From the cell containing the given text, extract its center point as [X, Y] coordinate. 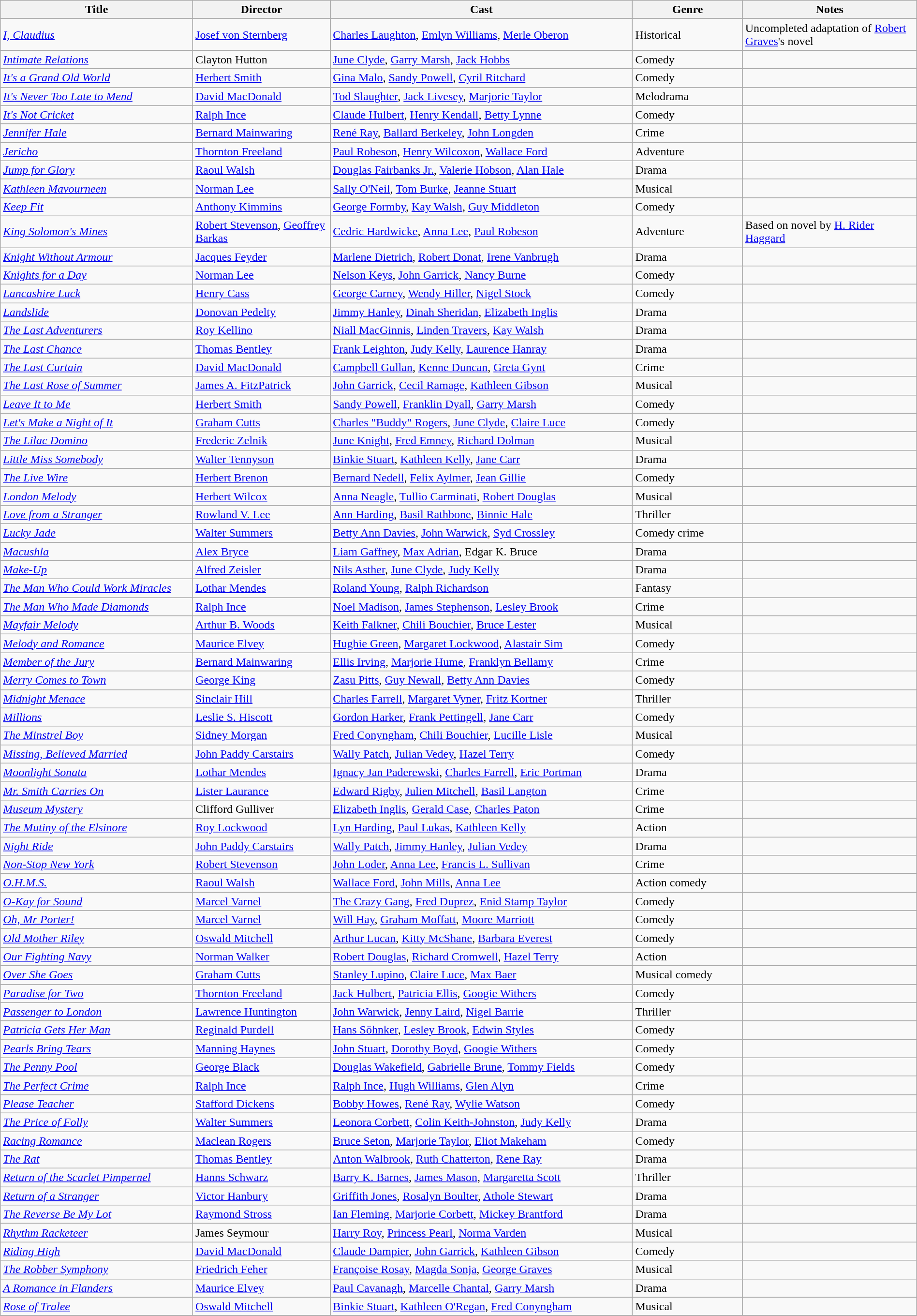
King Solomon's Mines [97, 231]
Françoise Rosay, Magda Sonja, George Graves [482, 1270]
Macushla [97, 551]
Frederic Zelnik [262, 441]
Frank Leighton, Judy Kelly, Laurence Hanray [482, 349]
Robert Stevenson, Geoffrey Barkas [262, 231]
Kathleen Mavourneen [97, 188]
Title [97, 10]
Make-Up [97, 570]
The Last Adventurers [97, 330]
Marlene Dietrich, Robert Donat, Irene Vanbrugh [482, 257]
Fantasy [688, 588]
Paradise for Two [97, 993]
Millions [97, 717]
George Black [262, 1067]
Gina Malo, Sandy Powell, Cyril Ritchard [482, 78]
Passenger to London [97, 1012]
Douglas Wakefield, Gabrielle Brune, Tommy Fields [482, 1067]
Over She Goes [97, 975]
Midnight Menace [97, 699]
Binkie Stuart, Kathleen Kelly, Jane Carr [482, 459]
Jacques Feyder [262, 257]
Lyn Harding, Paul Lukas, Kathleen Kelly [482, 827]
Ian Fleming, Marjorie Corbett, Mickey Brantford [482, 1214]
Leave It to Me [97, 404]
Henry Cass [262, 294]
Hans Söhnker, Lesley Brook, Edwin Styles [482, 1030]
Mayfair Melody [97, 625]
Tod Slaughter, Jack Livesey, Marjorie Taylor [482, 96]
George King [262, 680]
The Reverse Be My Lot [97, 1214]
The Man Who Made Diamonds [97, 607]
The Penny Pool [97, 1067]
Charles "Buddy" Rogers, June Clyde, Claire Luce [482, 422]
Return of the Scarlet Pimpernel [97, 1178]
Knights for a Day [97, 275]
Musical comedy [688, 975]
The Lilac Domino [97, 441]
Museum Mystery [97, 809]
Paul Cavanagh, Marcelle Chantal, Garry Marsh [482, 1288]
Uncompleted adaptation of Robert Graves's novel [829, 35]
Noel Madison, James Stephenson, Lesley Brook [482, 607]
Binkie Stuart, Kathleen O'Regan, Fred Conyngham [482, 1306]
Please Teacher [97, 1104]
I, Claudius [97, 35]
Director [262, 10]
Love from a Stranger [97, 514]
Zasu Pitts, Guy Newall, Betty Ann Davies [482, 680]
Return of a Stranger [97, 1196]
Will Hay, Graham Moffatt, Moore Marriott [482, 920]
Arthur B. Woods [262, 625]
Jimmy Hanley, Dinah Sheridan, Elizabeth Inglis [482, 312]
It's Never Too Late to Mend [97, 96]
Jump for Glory [97, 170]
Manning Haynes [262, 1048]
It's Not Cricket [97, 115]
Moonlight Sonata [97, 772]
Charles Laughton, Emlyn Williams, Merle Oberon [482, 35]
Niall MacGinnis, Linden Travers, Kay Walsh [482, 330]
Little Miss Somebody [97, 459]
Stafford Dickens [262, 1104]
The Man Who Could Work Miracles [97, 588]
Melody and Romance [97, 643]
Herbert Wilcox [262, 496]
Oh, Mr Porter! [97, 920]
Rowland V. Lee [262, 514]
Knight Without Armour [97, 257]
Ralph Ince, Hugh Williams, Glen Alyn [482, 1085]
The Last Chance [97, 349]
Claude Hulbert, Henry Kendall, Betty Lynne [482, 115]
René Ray, Ballard Berkeley, John Longden [482, 133]
Pearls Bring Tears [97, 1048]
Lister Laurance [262, 791]
The Last Curtain [97, 367]
Wallace Ford, John Mills, Anna Lee [482, 883]
Night Ride [97, 846]
Our Fighting Navy [97, 957]
Nils Asther, June Clyde, Judy Kelly [482, 570]
Raymond Stross [262, 1214]
A Romance in Flanders [97, 1288]
Jack Hulbert, Patricia Ellis, Googie Withers [482, 993]
Walter Tennyson [262, 459]
Patricia Gets Her Man [97, 1030]
The Live Wire [97, 478]
Intimate Relations [97, 60]
Bobby Howes, René Ray, Wylie Watson [482, 1104]
Jennifer Hale [97, 133]
George Formby, Kay Walsh, Guy Middleton [482, 207]
The Minstrel Boy [97, 735]
Harry Roy, Princess Pearl, Norma Varden [482, 1233]
Leonora Corbett, Colin Keith-Johnston, Judy Kelly [482, 1122]
John Garrick, Cecil Ramage, Kathleen Gibson [482, 386]
Mr. Smith Carries On [97, 791]
Herbert Brenon [262, 478]
Sidney Morgan [262, 735]
Comedy crime [688, 533]
Griffith Jones, Rosalyn Boulter, Athole Stewart [482, 1196]
Roland Young, Ralph Richardson [482, 588]
It's a Grand Old World [97, 78]
Member of the Jury [97, 662]
John Warwick, Jenny Laird, Nigel Barrie [482, 1012]
O.H.M.S. [97, 883]
Non-Stop New York [97, 865]
Anthony Kimmins [262, 207]
The Perfect Crime [97, 1085]
Clayton Hutton [262, 60]
Jericho [97, 151]
Donovan Pedelty [262, 312]
Bruce Seton, Marjorie Taylor, Eliot Makeham [482, 1140]
Arthur Lucan, Kitty McShane, Barbara Everest [482, 938]
Maclean Rogers [262, 1140]
June Clyde, Garry Marsh, Jack Hobbs [482, 60]
Lucky Jade [97, 533]
Riding High [97, 1251]
Ann Harding, Basil Rathbone, Binnie Hale [482, 514]
London Melody [97, 496]
Stanley Lupino, Claire Luce, Max Baer [482, 975]
Robert Douglas, Richard Cromwell, Hazel Terry [482, 957]
Clifford Gulliver [262, 809]
Wally Patch, Julian Vedey, Hazel Terry [482, 754]
Ellis Irving, Marjorie Hume, Franklyn Bellamy [482, 662]
The Robber Symphony [97, 1270]
Liam Gaffney, Max Adrian, Edgar K. Bruce [482, 551]
The Crazy Gang, Fred Duprez, Enid Stamp Taylor [482, 901]
Anton Walbrook, Ruth Chatterton, Rene Ray [482, 1159]
John Stuart, Dorothy Boyd, Googie Withers [482, 1048]
Fred Conyngham, Chili Bouchier, Lucille Lisle [482, 735]
Let's Make a Night of It [97, 422]
Lawrence Huntington [262, 1012]
Friedrich Feher [262, 1270]
Based on novel by H. Rider Haggard [829, 231]
Reginald Purdell [262, 1030]
Paul Robeson, Henry Wilcoxon, Wallace Ford [482, 151]
Elizabeth Inglis, Gerald Case, Charles Paton [482, 809]
Douglas Fairbanks Jr., Valerie Hobson, Alan Hale [482, 170]
Claude Dampier, John Garrick, Kathleen Gibson [482, 1251]
John Loder, Anna Lee, Francis L. Sullivan [482, 865]
Betty Ann Davies, John Warwick, Syd Crossley [482, 533]
Leslie S. Hiscott [262, 717]
Josef von Sternberg [262, 35]
Sinclair Hill [262, 699]
Ignacy Jan Paderewski, Charles Farrell, Eric Portman [482, 772]
The Last Rose of Summer [97, 386]
Cast [482, 10]
Victor Hanbury [262, 1196]
Barry K. Barnes, James Mason, Margaretta Scott [482, 1178]
Norman Walker [262, 957]
Roy Kellino [262, 330]
James Seymour [262, 1233]
Bernard Nedell, Felix Aylmer, Jean Gillie [482, 478]
Hanns Schwarz [262, 1178]
Nelson Keys, John Garrick, Nancy Burne [482, 275]
The Rat [97, 1159]
Sally O'Neil, Tom Burke, Jeanne Stuart [482, 188]
Wally Patch, Jimmy Hanley, Julian Vedey [482, 846]
Anna Neagle, Tullio Carminati, Robert Douglas [482, 496]
Landslide [97, 312]
Merry Comes to Town [97, 680]
The Price of Folly [97, 1122]
Hughie Green, Margaret Lockwood, Alastair Sim [482, 643]
Cedric Hardwicke, Anna Lee, Paul Robeson [482, 231]
Rose of Tralee [97, 1306]
Gordon Harker, Frank Pettingell, Jane Carr [482, 717]
O-Kay for Sound [97, 901]
Old Mother Riley [97, 938]
Notes [829, 10]
James A. FitzPatrick [262, 386]
George Carney, Wendy Hiller, Nigel Stock [482, 294]
Lancashire Luck [97, 294]
Keep Fit [97, 207]
Racing Romance [97, 1140]
Keith Falkner, Chili Bouchier, Bruce Lester [482, 625]
Edward Rigby, Julien Mitchell, Basil Langton [482, 791]
Charles Farrell, Margaret Vyner, Fritz Kortner [482, 699]
Alex Bryce [262, 551]
Action comedy [688, 883]
June Knight, Fred Emney, Richard Dolman [482, 441]
Roy Lockwood [262, 827]
Historical [688, 35]
Alfred Zeisler [262, 570]
Sandy Powell, Franklin Dyall, Garry Marsh [482, 404]
Robert Stevenson [262, 865]
The Mutiny of the Elsinore [97, 827]
Genre [688, 10]
Campbell Gullan, Kenne Duncan, Greta Gynt [482, 367]
Rhythm Racketeer [97, 1233]
Melodrama [688, 96]
Missing, Believed Married [97, 754]
